Detect which cell encompasses the target text, then output its [X, Y] center coordinate. 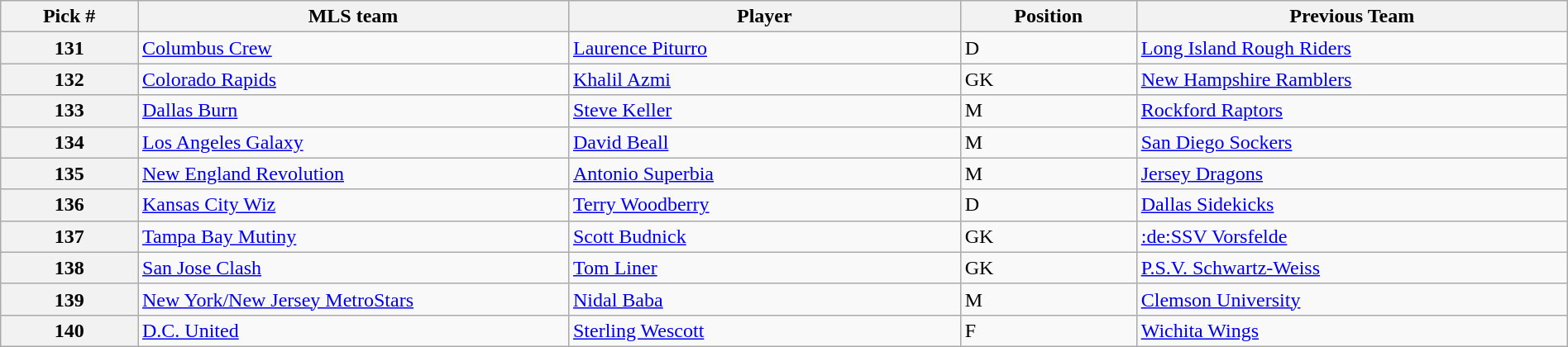
Previous Team [1351, 17]
132 [69, 79]
New Hampshire Ramblers [1351, 79]
Tom Liner [764, 268]
135 [69, 173]
Sterling Wescott [764, 330]
Jersey Dragons [1351, 173]
Steve Keller [764, 111]
Wichita Wings [1351, 330]
Laurence Piturro [764, 48]
San Jose Clash [352, 268]
137 [69, 236]
Terry Woodberry [764, 205]
Khalil Azmi [764, 79]
MLS team [352, 17]
F [1049, 330]
D.C. United [352, 330]
Columbus Crew [352, 48]
139 [69, 299]
Player [764, 17]
133 [69, 111]
Kansas City Wiz [352, 205]
P.S.V. Schwartz-Weiss [1351, 268]
Position [1049, 17]
136 [69, 205]
Antonio Superbia [764, 173]
New England Revolution [352, 173]
San Diego Sockers [1351, 142]
Nidal Baba [764, 299]
Dallas Sidekicks [1351, 205]
New York/New Jersey MetroStars [352, 299]
140 [69, 330]
138 [69, 268]
134 [69, 142]
131 [69, 48]
Clemson University [1351, 299]
:de:SSV Vorsfelde [1351, 236]
Rockford Raptors [1351, 111]
Tampa Bay Mutiny [352, 236]
Pick # [69, 17]
Scott Budnick [764, 236]
David Beall [764, 142]
Los Angeles Galaxy [352, 142]
Dallas Burn [352, 111]
Colorado Rapids [352, 79]
Long Island Rough Riders [1351, 48]
